From the cell containing the given text, extract its center point as (X, Y) coordinate. 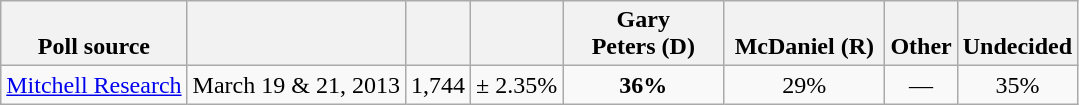
McDaniel (R) (804, 34)
Other (921, 34)
1,744 (438, 85)
Poll source (94, 34)
— (921, 85)
Undecided (1017, 34)
29% (804, 85)
Mitchell Research (94, 85)
35% (1017, 85)
36% (644, 85)
March 19 & 21, 2013 (296, 85)
GaryPeters (D) (644, 34)
± 2.35% (517, 85)
